Return the [x, y] coordinate for the center point of the cell that contains the specified text.  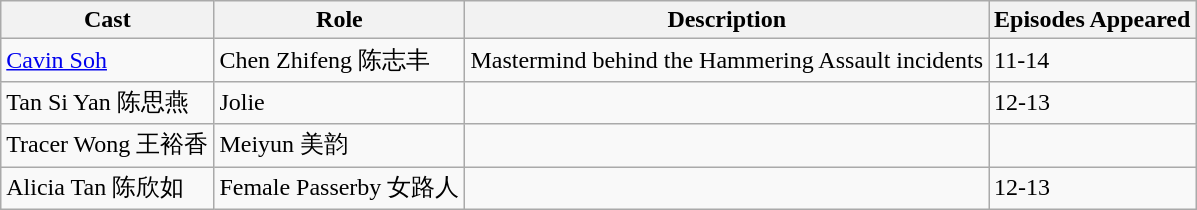
Cast [108, 20]
Episodes Appeared [1092, 20]
Jolie [340, 102]
Tracer Wong 王裕香 [108, 146]
11-14 [1092, 60]
Cavin Soh [108, 60]
Role [340, 20]
Chen Zhifeng 陈志丰 [340, 60]
Meiyun 美韵 [340, 146]
Female Passerby 女路人 [340, 188]
Alicia Tan 陈欣如 [108, 188]
Description [727, 20]
Mastermind behind the Hammering Assault incidents [727, 60]
Tan Si Yan 陈思燕 [108, 102]
